Find where the given text appears and provide that cell's center as [x, y] coordinate. 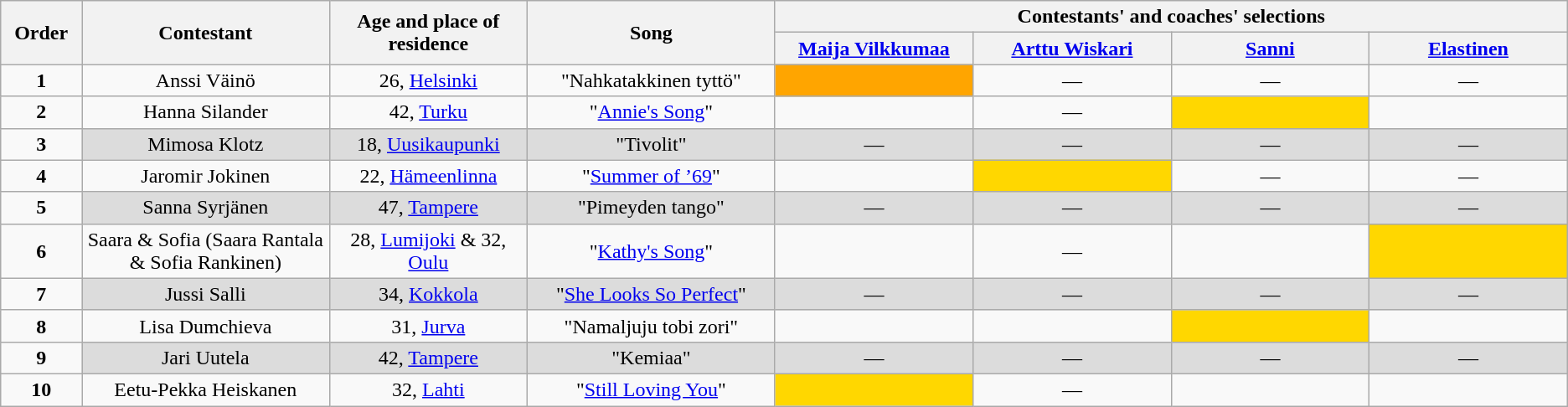
1 [42, 80]
Maija Vilkkumaa [874, 49]
22, Hämeenlinna [428, 176]
42, Turku [428, 112]
"Still Loving You" [652, 389]
Contestants' and coaches' selections [1171, 17]
Contestant [206, 33]
"Summer of ’69" [652, 176]
18, Uusikaupunki [428, 144]
Sanni [1270, 49]
6 [42, 251]
2 [42, 112]
31, Jurva [428, 326]
Anssi Väinö [206, 80]
Jussi Salli [206, 294]
"Annie's Song" [652, 112]
Jari Uutela [206, 358]
3 [42, 144]
"She Looks So Perfect" [652, 294]
7 [42, 294]
Eetu-Pekka Heiskanen [206, 389]
26, Helsinki [428, 80]
"Tivolit" [652, 144]
Order [42, 33]
"Namaljuju tobi zori" [652, 326]
Saara & Sofia (Saara Rantala & Sofia Rankinen) [206, 251]
4 [42, 176]
9 [42, 358]
"Nahkatakkinen tyttö" [652, 80]
Mimosa Klotz [206, 144]
Hanna Silander [206, 112]
32, Lahti [428, 389]
Sanna Syrjänen [206, 208]
5 [42, 208]
Jaromir Jokinen [206, 176]
Song [652, 33]
8 [42, 326]
"Kemiaa" [652, 358]
47, Tampere [428, 208]
"Kathy's Song" [652, 251]
"Pimeyden tango" [652, 208]
Age and place of residence [428, 33]
34, Kokkola [428, 294]
28, Lumijoki & 32, Oulu [428, 251]
Arttu Wiskari [1072, 49]
42, Tampere [428, 358]
Elastinen [1469, 49]
Lisa Dumchieva [206, 326]
10 [42, 389]
